Return [x, y] of the center of cell containing provided text 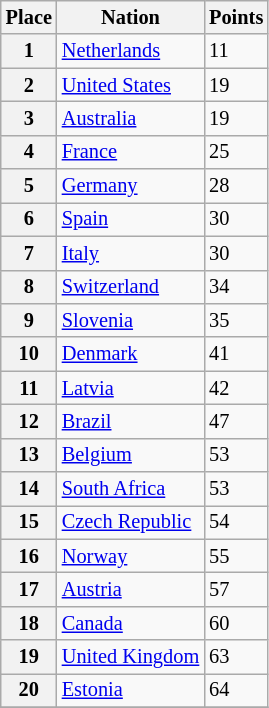
41 [236, 354]
Slovenia [130, 320]
Nation [130, 17]
Belgium [130, 455]
South Africa [130, 489]
Czech Republic [130, 522]
20 [29, 690]
8 [29, 287]
42 [236, 388]
28 [236, 186]
2 [29, 85]
Switzerland [130, 287]
France [130, 152]
1 [29, 51]
Germany [130, 186]
18 [29, 623]
60 [236, 623]
35 [236, 320]
9 [29, 320]
Brazil [130, 421]
54 [236, 522]
25 [236, 152]
7 [29, 253]
Points [236, 17]
Australia [130, 118]
55 [236, 556]
Latvia [130, 388]
4 [29, 152]
17 [29, 589]
Austria [130, 589]
3 [29, 118]
Spain [130, 219]
16 [29, 556]
Canada [130, 623]
57 [236, 589]
Italy [130, 253]
6 [29, 219]
Place [29, 17]
United Kingdom [130, 657]
47 [236, 421]
63 [236, 657]
14 [29, 489]
Estonia [130, 690]
Netherlands [130, 51]
5 [29, 186]
13 [29, 455]
34 [236, 287]
10 [29, 354]
12 [29, 421]
United States [130, 85]
15 [29, 522]
Denmark [130, 354]
64 [236, 690]
Norway [130, 556]
